Return (x, y) of the center of cell containing provided text 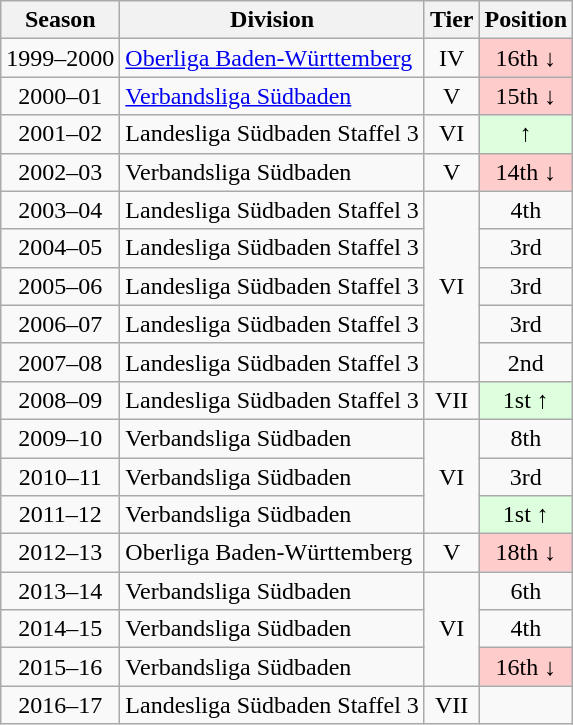
2005–06 (60, 286)
2000–01 (60, 96)
Season (60, 20)
2009–10 (60, 438)
2nd (526, 362)
2016–17 (60, 705)
6th (526, 591)
2012–13 (60, 553)
2003–04 (60, 210)
2013–14 (60, 591)
2004–05 (60, 248)
15th ↓ (526, 96)
1999–2000 (60, 58)
2014–15 (60, 629)
2007–08 (60, 362)
Position (526, 20)
8th (526, 438)
2006–07 (60, 324)
14th ↓ (526, 172)
↑ (526, 134)
Division (272, 20)
2002–03 (60, 172)
2011–12 (60, 515)
2015–16 (60, 667)
IV (452, 58)
2008–09 (60, 400)
18th ↓ (526, 553)
2010–11 (60, 477)
Tier (452, 20)
2001–02 (60, 134)
